Pinpoint the cell where the given text exists, returning its (x, y) midpoint coordinate. 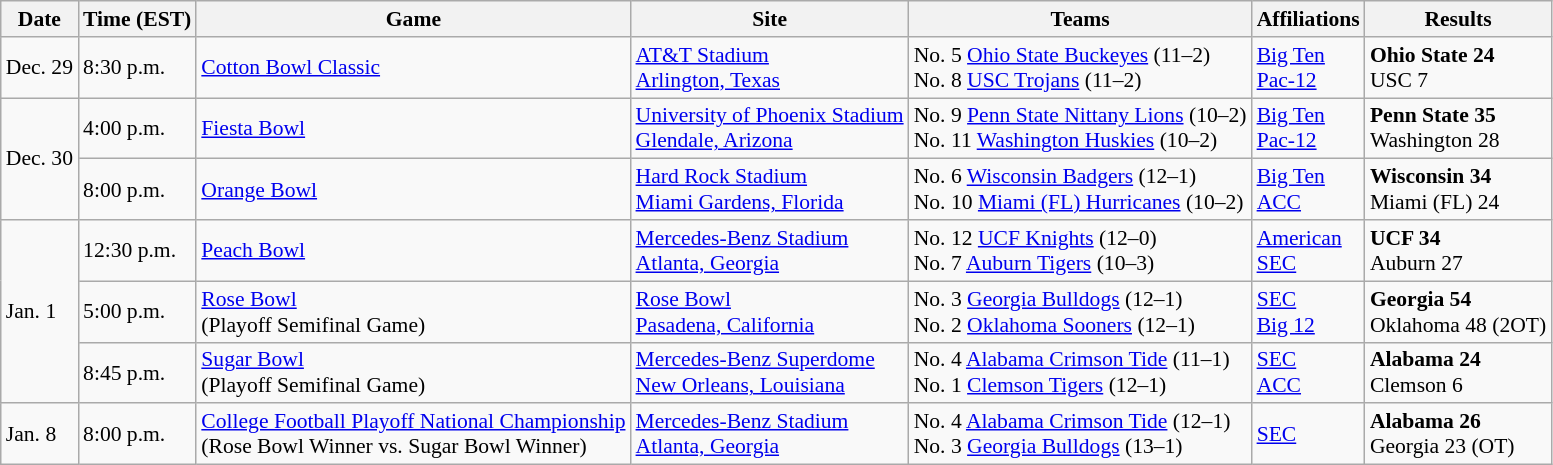
No. 5 Ohio State Buckeyes (11–2) No. 8 USC Trojans (11–2) (1080, 68)
8:30 p.m. (137, 68)
Jan. 8 (40, 434)
Georgia 54Oklahoma 48 (2OT) (1458, 312)
UCF 34Auburn 27 (1458, 250)
Site (770, 19)
Alabama 24Clemson 6 (1458, 372)
Rose BowlPasadena, California (770, 312)
4:00 p.m. (137, 128)
No. 4 Alabama Crimson Tide (11–1)No. 1 Clemson Tigers (12–1) (1080, 372)
SEC (1308, 434)
Game (413, 19)
Affiliations (1308, 19)
Penn State 35 Washington 28 (1458, 128)
SECBig 12 (1308, 312)
Jan. 1 (40, 312)
Dec. 30 (40, 159)
Peach Bowl (413, 250)
No. 9 Penn State Nittany Lions (10–2) No. 11 Washington Huskies (10–2) (1080, 128)
Mercedes-Benz SuperdomeNew Orleans, Louisiana (770, 372)
Time (EST) (137, 19)
No. 4 Alabama Crimson Tide (12–1)No. 3 Georgia Bulldogs (13–1) (1080, 434)
Wisconsin 34 Miami (FL) 24 (1458, 190)
Big Ten ACC (1308, 190)
Teams (1080, 19)
Fiesta Bowl (413, 128)
8:45 p.m. (137, 372)
Date (40, 19)
Hard Rock StadiumMiami Gardens, Florida (770, 190)
No. 6 Wisconsin Badgers (12–1) No. 10 Miami (FL) Hurricanes (10–2) (1080, 190)
5:00 p.m. (137, 312)
Results (1458, 19)
No. 3 Georgia Bulldogs (12–1)No. 2 Oklahoma Sooners (12–1) (1080, 312)
Rose Bowl(Playoff Semifinal Game) (413, 312)
Ohio State 24 USC 7 (1458, 68)
12:30 p.m. (137, 250)
No. 12 UCF Knights (12–0) No. 7 Auburn Tigers (10–3) (1080, 250)
University of Phoenix StadiumGlendale, Arizona (770, 128)
SECACC (1308, 372)
Sugar Bowl(Playoff Semifinal Game) (413, 372)
AT&T StadiumArlington, Texas (770, 68)
Alabama 26Georgia 23 (OT) (1458, 434)
Orange Bowl (413, 190)
College Football Playoff National Championship(Rose Bowl Winner vs. Sugar Bowl Winner) (413, 434)
Cotton Bowl Classic (413, 68)
American SEC (1308, 250)
Dec. 29 (40, 68)
